Identify which cell holds the provided text, then report its [X, Y] central coordinate. 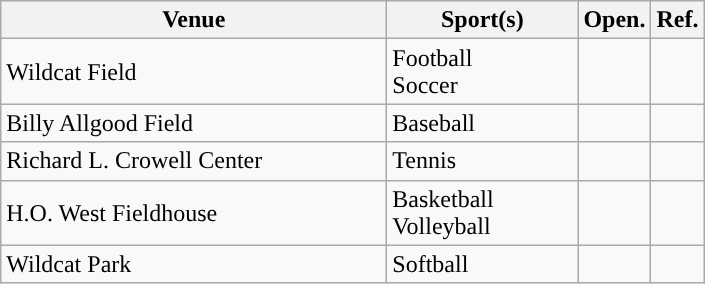
Open. [614, 20]
Billy Allgood Field [194, 123]
Ref. [678, 20]
Sport(s) [482, 20]
Richard L. Crowell Center [194, 161]
H.O. West Fieldhouse [194, 212]
Softball [482, 264]
Wildcat Park [194, 264]
Tennis [482, 161]
Baseball [482, 123]
Venue [194, 20]
Basketball Volleyball [482, 212]
Wildcat Field [194, 72]
Football Soccer [482, 72]
